Output the [x, y] coordinate of the center of the cell containing the given text.  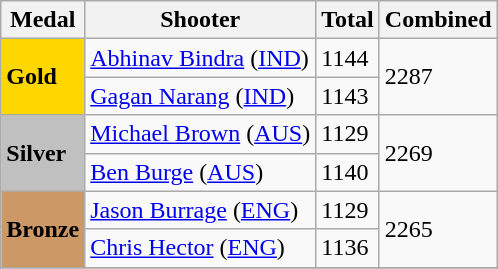
Michael Brown (AUS) [200, 134]
Combined [438, 20]
1143 [348, 96]
Ben Burge (AUS) [200, 172]
2269 [438, 153]
Gagan Narang (IND) [200, 96]
Bronze [43, 229]
Chris Hector (ENG) [200, 248]
Abhinav Bindra (IND) [200, 58]
Gold [43, 77]
Jason Burrage (ENG) [200, 210]
2265 [438, 229]
1140 [348, 172]
Total [348, 20]
Shooter [200, 20]
1144 [348, 58]
1136 [348, 248]
Silver [43, 153]
Medal [43, 20]
2287 [438, 77]
